Return the (X, Y) coordinate for the center point of the cell that contains the specified text.  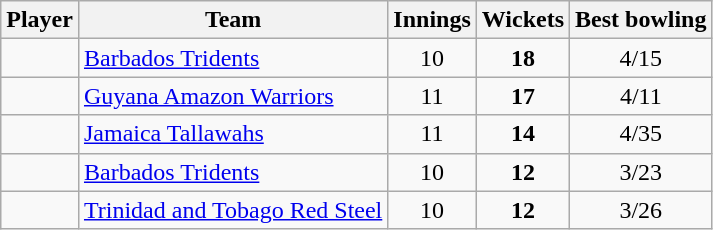
Innings (432, 20)
14 (522, 134)
Best bowling (641, 20)
3/23 (641, 172)
Jamaica Tallawahs (232, 134)
Trinidad and Tobago Red Steel (232, 210)
4/35 (641, 134)
Guyana Amazon Warriors (232, 96)
4/11 (641, 96)
Player (40, 20)
17 (522, 96)
18 (522, 58)
4/15 (641, 58)
Wickets (522, 20)
Team (232, 20)
3/26 (641, 210)
